Detect which cell encompasses the target text, then output its (X, Y) center coordinate. 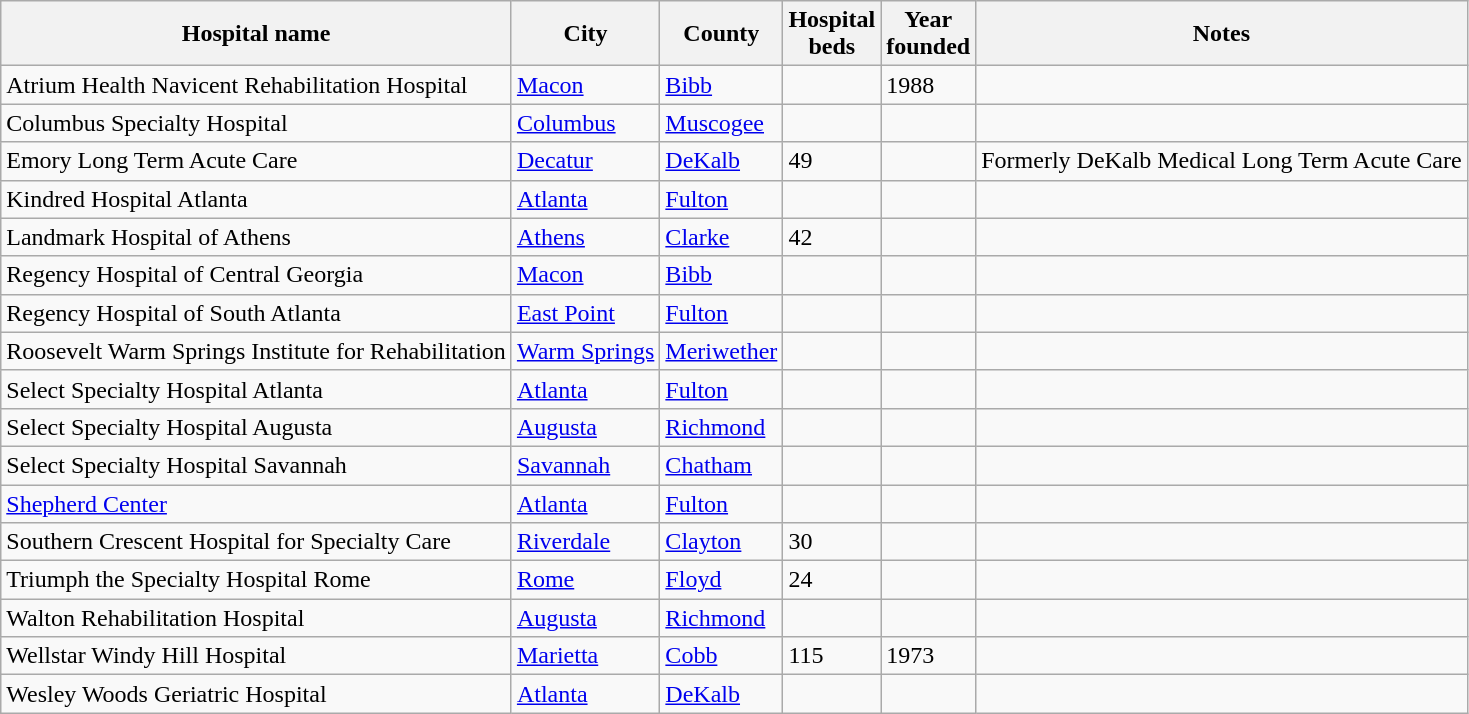
East Point (585, 313)
Regency Hospital of South Atlanta (256, 313)
Meriwether (722, 351)
Select Specialty Hospital Atlanta (256, 389)
Shepherd Center (256, 503)
Wesley Woods Geriatric Hospital (256, 694)
30 (832, 542)
Muscogee (722, 123)
42 (832, 237)
49 (832, 161)
24 (832, 580)
115 (832, 656)
Emory Long Term Acute Care (256, 161)
Hospitalbeds (832, 34)
Atrium Health Navicent Rehabilitation Hospital (256, 85)
Yearfounded (928, 34)
Warm Springs (585, 351)
Chatham (722, 465)
Select Specialty Hospital Augusta (256, 427)
Select Specialty Hospital Savannah (256, 465)
Rome (585, 580)
Walton Rehabilitation Hospital (256, 618)
County (722, 34)
Riverdale (585, 542)
Decatur (585, 161)
Regency Hospital of Central Georgia (256, 275)
Savannah (585, 465)
Floyd (722, 580)
Notes (1222, 34)
Wellstar Windy Hill Hospital (256, 656)
Athens (585, 237)
Triumph the Specialty Hospital Rome (256, 580)
Marietta (585, 656)
Cobb (722, 656)
Landmark Hospital of Athens (256, 237)
City (585, 34)
Southern Crescent Hospital for Specialty Care (256, 542)
1973 (928, 656)
Clarke (722, 237)
Kindred Hospital Atlanta (256, 199)
1988 (928, 85)
Hospital name (256, 34)
Formerly DeKalb Medical Long Term Acute Care (1222, 161)
Clayton (722, 542)
Columbus Specialty Hospital (256, 123)
Roosevelt Warm Springs Institute for Rehabilitation (256, 351)
Columbus (585, 123)
